Detect which cell encompasses the target text, then output its [X, Y] center coordinate. 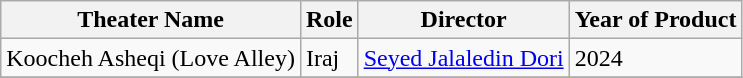
2024 [656, 58]
Director [464, 20]
Year of Product [656, 20]
Theater Name [151, 20]
Role [329, 20]
Koocheh Asheqi (Love Alley) [151, 58]
Seyed Jalaledin Dori [464, 58]
Iraj [329, 58]
